Output the [x, y] coordinate of the center of the cell containing the given text.  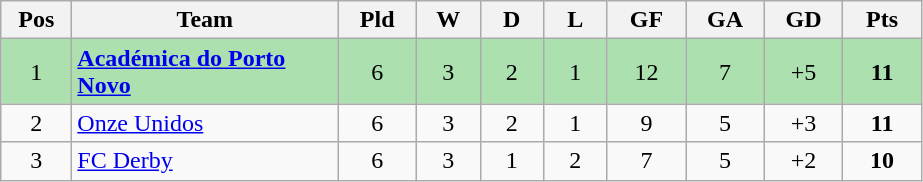
Pld [378, 20]
L [576, 20]
W [448, 20]
Pos [36, 20]
+5 [804, 72]
GA [726, 20]
GD [804, 20]
+3 [804, 123]
10 [882, 161]
FC Derby [205, 161]
Onze Unidos [205, 123]
D [512, 20]
9 [646, 123]
Académica do Porto Novo [205, 72]
Team [205, 20]
+2 [804, 161]
12 [646, 72]
Pts [882, 20]
GF [646, 20]
